For the text-containing cell, return its midpoint in (X, Y) coordinate format. 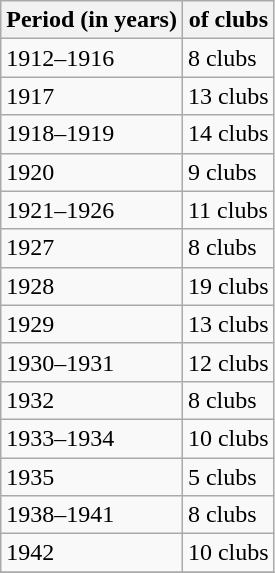
1927 (92, 248)
of clubs (228, 20)
1921–1926 (92, 210)
Period (in years) (92, 20)
1935 (92, 477)
1917 (92, 96)
12 clubs (228, 362)
1933–1934 (92, 438)
5 clubs (228, 477)
1932 (92, 400)
1942 (92, 553)
1918–1919 (92, 134)
9 clubs (228, 172)
1912–1916 (92, 58)
1938–1941 (92, 515)
19 clubs (228, 286)
11 clubs (228, 210)
1920 (92, 172)
14 clubs (228, 134)
1929 (92, 324)
1930–1931 (92, 362)
1928 (92, 286)
